From the cell containing the given text, extract its center point as (X, Y) coordinate. 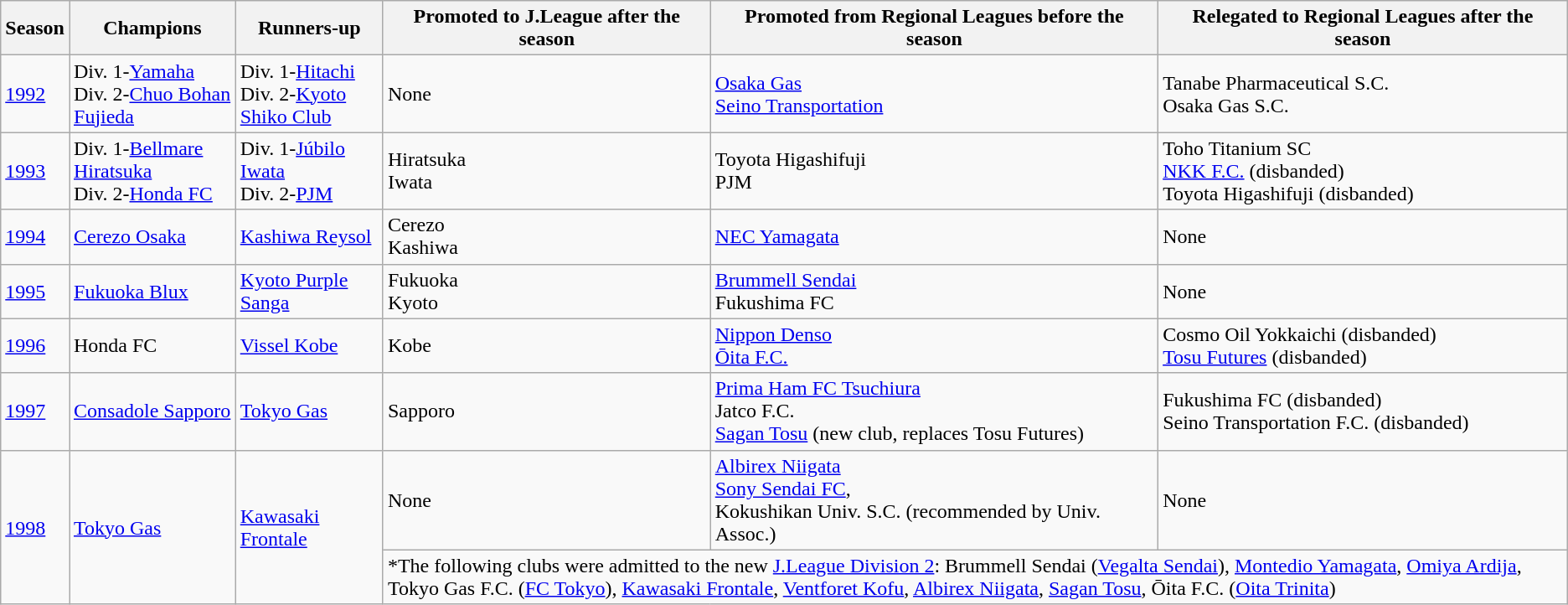
Prima Ham FC TsuchiuraJatco F.C.Sagan Tosu (new club, replaces Tosu Futures) (934, 411)
Brummell SendaiFukushima FC (934, 292)
Fukuoka Blux (152, 292)
Honda FC (152, 345)
Toyota HigashifujiPJM (934, 171)
FukuokaKyoto (546, 292)
1992 (35, 94)
1993 (35, 171)
Kobe (546, 345)
Consadole Sapporo (152, 411)
Runners-up (309, 28)
1996 (35, 345)
Vissel Kobe (309, 345)
Champions (152, 28)
CerezoKashiwa (546, 236)
Sapporo (546, 411)
NEC Yamagata (934, 236)
1997 (35, 411)
Div. 1-YamahaDiv. 2-Chuo Bohan Fujieda (152, 94)
Osaka GasSeino Transportation (934, 94)
Nippon DensoŌita F.C. (934, 345)
Season (35, 28)
Kashiwa Reysol (309, 236)
Fukushima FC (disbanded)Seino Transportation F.C. (disbanded) (1364, 411)
1995 (35, 292)
Toho Titanium SCNKK F.C. (disbanded)Toyota Higashifuji (disbanded) (1364, 171)
1994 (35, 236)
Div. 1-Júbilo IwataDiv. 2-PJM (309, 171)
Tanabe Pharmaceutical S.C.Osaka Gas S.C. (1364, 94)
Cosmo Oil Yokkaichi (disbanded)Tosu Futures (disbanded) (1364, 345)
HiratsukaIwata (546, 171)
Div. 1-Bellmare HiratsukaDiv. 2-Honda FC (152, 171)
Promoted from Regional Leagues before the season (934, 28)
Cerezo Osaka (152, 236)
Promoted to J.League after the season (546, 28)
Div. 1-HitachiDiv. 2-Kyoto Shiko Club (309, 94)
Relegated to Regional Leagues after the season (1364, 28)
Kawasaki Frontale (309, 527)
Albirex NiigataSony Sendai FC,Kokushikan Univ. S.C. (recommended by Univ. Assoc.) (934, 499)
Kyoto Purple Sanga (309, 292)
1998 (35, 527)
